Detect which cell encompasses the target text, then output its (x, y) center coordinate. 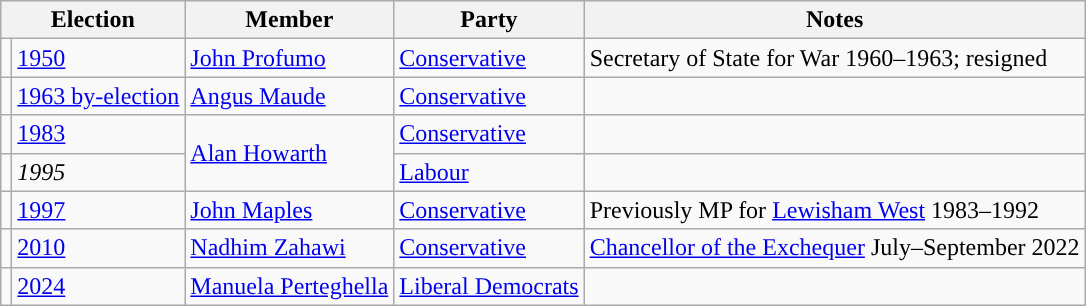
Notes (834, 20)
Nadhim Zahawi (290, 248)
Member (290, 20)
John Maples (290, 210)
Liberal Democrats (489, 286)
Alan Howarth (290, 153)
Previously MP for Lewisham West 1983–1992 (834, 210)
1963 by-election (98, 96)
Election (93, 20)
1950 (98, 58)
John Profumo (290, 58)
1997 (98, 210)
Secretary of State for War 1960–1963; resigned (834, 58)
2010 (98, 248)
2024 (98, 286)
Manuela Perteghella (290, 286)
Chancellor of the Exchequer July–September 2022 (834, 248)
Party (489, 20)
1995 (98, 172)
Angus Maude (290, 96)
Labour (489, 172)
1983 (98, 134)
